Return (x, y) of the center of cell containing provided text 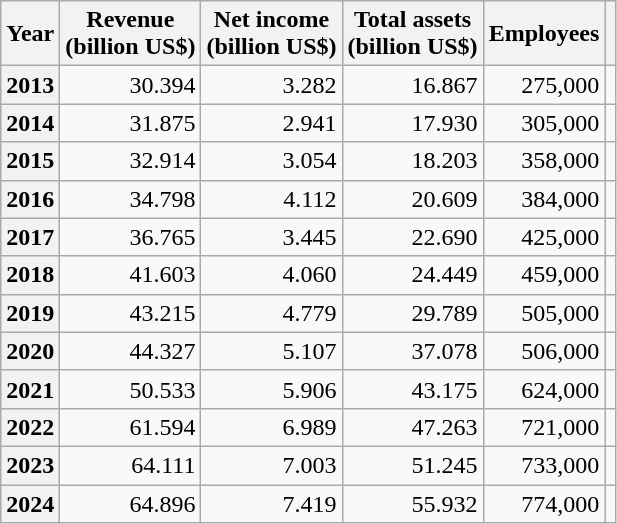
36.765 (130, 237)
384,000 (544, 199)
64.896 (130, 503)
32.914 (130, 161)
4.779 (272, 313)
43.175 (412, 389)
31.875 (130, 123)
6.989 (272, 427)
64.111 (130, 465)
16.867 (412, 85)
4.112 (272, 199)
2019 (30, 313)
2022 (30, 427)
34.798 (130, 199)
5.107 (272, 351)
3.054 (272, 161)
358,000 (544, 161)
721,000 (544, 427)
2021 (30, 389)
459,000 (544, 275)
425,000 (544, 237)
7.003 (272, 465)
4.060 (272, 275)
Employees (544, 34)
7.419 (272, 503)
44.327 (130, 351)
43.215 (130, 313)
3.445 (272, 237)
24.449 (412, 275)
5.906 (272, 389)
Net income(billion US$) (272, 34)
505,000 (544, 313)
55.932 (412, 503)
305,000 (544, 123)
Total assets(billion US$) (412, 34)
2018 (30, 275)
2015 (30, 161)
51.245 (412, 465)
2013 (30, 85)
50.533 (130, 389)
29.789 (412, 313)
624,000 (544, 389)
20.609 (412, 199)
506,000 (544, 351)
17.930 (412, 123)
774,000 (544, 503)
2016 (30, 199)
2020 (30, 351)
275,000 (544, 85)
22.690 (412, 237)
Year (30, 34)
2023 (30, 465)
Revenue(billion US$) (130, 34)
733,000 (544, 465)
61.594 (130, 427)
30.394 (130, 85)
47.263 (412, 427)
18.203 (412, 161)
2024 (30, 503)
37.078 (412, 351)
2017 (30, 237)
3.282 (272, 85)
2014 (30, 123)
41.603 (130, 275)
2.941 (272, 123)
